For the text-containing cell, return its midpoint in [x, y] coordinate format. 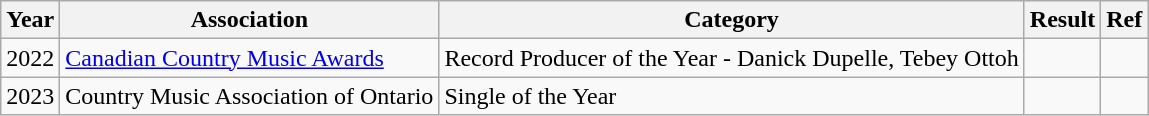
2023 [30, 96]
2022 [30, 58]
Association [250, 20]
Ref [1124, 20]
Country Music Association of Ontario [250, 96]
Record Producer of the Year - Danick Dupelle, Tebey Ottoh [732, 58]
Year [30, 20]
Result [1062, 20]
Single of the Year [732, 96]
Canadian Country Music Awards [250, 58]
Category [732, 20]
